Search for the cell housing the specified text and yield its (X, Y) center coordinate. 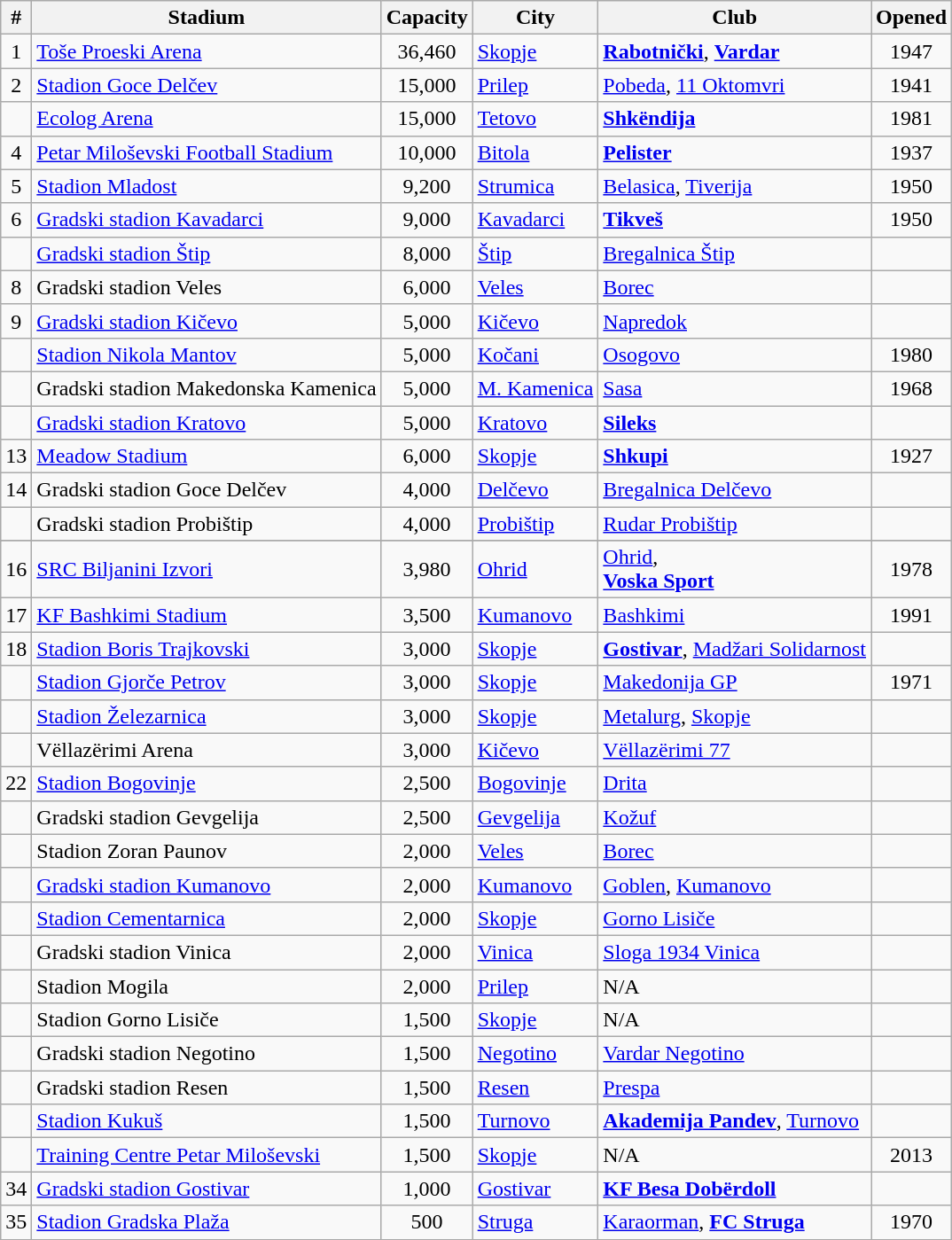
Capacity (427, 18)
Gradski stadion Vinica (207, 952)
Kočani (535, 355)
Ecolog Arena (207, 119)
Goblen, Kumanovo (735, 885)
3,980 (427, 569)
1941 (911, 85)
SRC Biljanini Izvori (207, 569)
500 (427, 1222)
Bashkimi (735, 615)
1970 (911, 1222)
Stadion Mladost (207, 186)
1968 (911, 388)
Gradski stadion Kratovo (207, 423)
13 (16, 456)
Strumica (535, 186)
Bregalnica Delčevo (735, 490)
Kožuf (735, 817)
Ohrid, Voska Sport (735, 569)
1,000 (427, 1189)
Shkupi (735, 456)
KF Bashkimi Stadium (207, 615)
Stadion Goce Delčev (207, 85)
Negotino (535, 1054)
Gradski stadion Veles (207, 287)
1927 (911, 456)
Gradski stadion Gostivar (207, 1189)
Vëllazërimi 77 (735, 750)
8,000 (427, 253)
Tikveš (735, 220)
# (16, 18)
9,000 (427, 220)
Stadion Gjorče Petrov (207, 682)
Sasa (735, 388)
Rudar Probištip (735, 524)
35 (16, 1222)
Meadow Stadium (207, 456)
Gradski stadion Kičevo (207, 321)
Gevgelija (535, 817)
Ohrid (535, 569)
3,500 (427, 615)
6 (16, 220)
14 (16, 490)
Petar Miloševski Football Stadium (207, 152)
Opened (911, 18)
Vardar Negotino (735, 1054)
Stadion Železarnica (207, 716)
Training Centre Petar Miloševski (207, 1155)
Napredok (735, 321)
1978 (911, 569)
1991 (911, 615)
Makedonija GP (735, 682)
Vëllazërimi Arena (207, 750)
Gradski stadion Negotino (207, 1054)
Kratovo (535, 423)
1947 (911, 51)
9,200 (427, 186)
2013 (911, 1155)
Club (735, 18)
Belasica, Tiverija (735, 186)
Pelister (735, 152)
KF Besa Dobërdoll (735, 1189)
Shkëndija (735, 119)
Akademija Pandev, Turnovo (735, 1121)
Gradski stadion Probištip (207, 524)
Stadion Nikola Mantov (207, 355)
Karaorman, FC Struga (735, 1222)
Kavadarci (535, 220)
22 (16, 784)
Delčevo (535, 490)
Turnovo (535, 1121)
1 (16, 51)
Rabotnički, Vardar (735, 51)
36,460 (427, 51)
1971 (911, 682)
M. Kamenica (535, 388)
1981 (911, 119)
8 (16, 287)
Bogovinje (535, 784)
5 (16, 186)
Stadion Gorno Lisiče (207, 1020)
Gradski stadion Makedonska Kamenica (207, 388)
Gradski stadion Kumanovo (207, 885)
Osogovo (735, 355)
1980 (911, 355)
Metalurg, Skopje (735, 716)
Drita (735, 784)
City (535, 18)
Stadion Gradska Plaža (207, 1222)
Štip (535, 253)
Pobeda, 11 Oktomvri (735, 85)
Resen (535, 1088)
Tetovo (535, 119)
17 (16, 615)
Gostivar, Madžari Solidarnost (735, 649)
2 (16, 85)
Stadion Mogila (207, 987)
Sloga 1934 Vinica (735, 952)
4 (16, 152)
Stadion Kukuš (207, 1121)
18 (16, 649)
Stadion Bogovinje (207, 784)
Prespa (735, 1088)
Stadion Zoran Paunov (207, 851)
Gradski stadion Štip (207, 253)
34 (16, 1189)
Gradski stadion Gevgelija (207, 817)
Gorno Lisiče (735, 918)
Stadion Boris Trajkovski (207, 649)
Gradski stadion Goce Delčev (207, 490)
Stadion Cementarnica (207, 918)
1937 (911, 152)
9 (16, 321)
10,000 (427, 152)
Gradski stadion Resen (207, 1088)
16 (16, 569)
Bitola (535, 152)
Gostivar (535, 1189)
Stadium (207, 18)
Struga (535, 1222)
Probištip (535, 524)
Bregalnica Štip (735, 253)
Gradski stadion Kavadarci (207, 220)
Vinica (535, 952)
Sileks (735, 423)
Toše Proeski Arena (207, 51)
